Scan for the cell matching the given text and deliver its [x, y] coordinate at center. 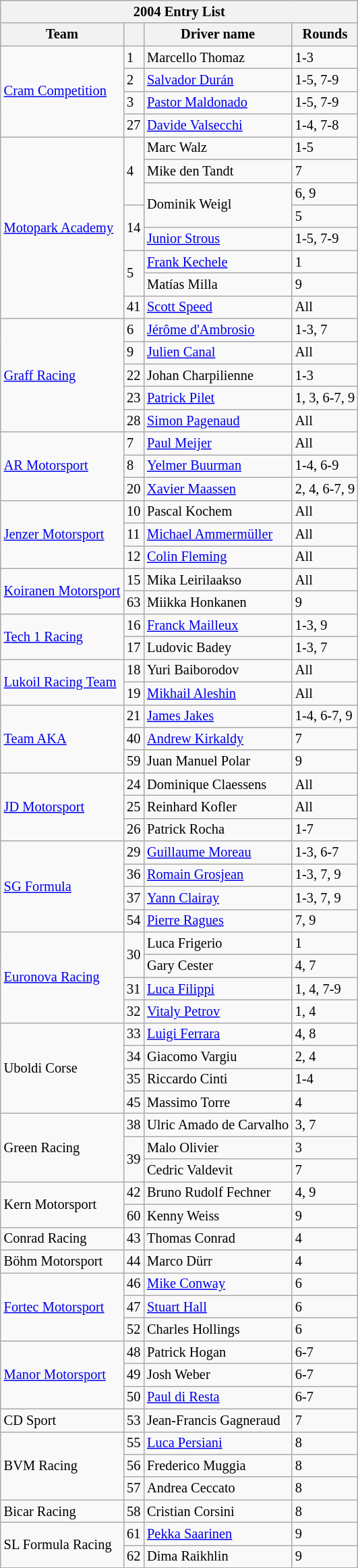
Frank Kechele [218, 262]
39 [133, 1158]
James Jakes [218, 716]
2 [133, 80]
Paul di Resta [218, 1397]
21 [133, 716]
34 [133, 1057]
42 [133, 1193]
Mika Leirilaakso [218, 580]
CD Sport [62, 1420]
52 [133, 1329]
Salvador Durán [218, 80]
31 [133, 989]
Böhm Motorsport [62, 1261]
Riccardo Cinti [218, 1079]
Andrea Ceccato [218, 1488]
1-3, 6-7 [325, 853]
Scott Speed [218, 307]
Fortec Motorsport [62, 1307]
Mike Conway [218, 1284]
Conrad Racing [62, 1239]
Motopark Academy [62, 227]
Giacomo Vargiu [218, 1057]
Paul Meijer [218, 443]
35 [133, 1079]
Jean-Francis Gagneraud [218, 1420]
18 [133, 670]
Davide Valsecchi [218, 126]
Charles Hollings [218, 1329]
55 [133, 1443]
45 [133, 1102]
25 [133, 807]
28 [133, 421]
1-4, 6-9 [325, 466]
Yuri Baiborodov [218, 670]
Luca Filippi [218, 989]
2004 Entry List [179, 11]
Romain Grosjean [218, 875]
Kern Motorsport [62, 1204]
Luigi Ferrara [218, 1034]
1-7 [325, 830]
62 [133, 1557]
1-4 [325, 1079]
Luca Frigerio [218, 943]
2, 4 [325, 1057]
Junior Strous [218, 239]
4, 7 [325, 966]
Mike den Tandt [218, 171]
33 [133, 1034]
3, 7 [325, 1125]
Andrew Kirkaldy [218, 738]
40 [133, 738]
19 [133, 693]
Bicar Racing [62, 1511]
41 [133, 307]
Pastor Maldonado [218, 103]
Michael Ammermüller [218, 534]
Marco Dürr [218, 1261]
Lukoil Racing Team [62, 682]
Franck Mailleux [218, 625]
6, 9 [325, 194]
59 [133, 761]
14 [133, 227]
38 [133, 1125]
54 [133, 921]
Gary Cester [218, 966]
Bruno Rudolf Fechner [218, 1193]
Jenzer Motorsport [62, 535]
7, 9 [325, 921]
Thomas Conrad [218, 1239]
1-4, 7-8 [325, 126]
Pascal Kochem [218, 512]
27 [133, 126]
Matías Milla [218, 284]
Ludovic Badey [218, 648]
17 [133, 648]
1-4, 6-7, 9 [325, 716]
Patrick Pilet [218, 398]
15 [133, 580]
Stuart Hall [218, 1307]
60 [133, 1216]
Tech 1 Racing [62, 636]
1, 4, 7-9 [325, 989]
47 [133, 1307]
20 [133, 489]
Yelmer Buurman [218, 466]
2, 4, 6-7, 9 [325, 489]
22 [133, 375]
63 [133, 602]
50 [133, 1397]
36 [133, 875]
46 [133, 1284]
Reinhard Kofler [218, 807]
Euronova Racing [62, 977]
Green Racing [62, 1147]
29 [133, 853]
32 [133, 1011]
61 [133, 1534]
SG Formula [62, 887]
Luca Persiani [218, 1443]
SL Formula Racing [62, 1544]
26 [133, 830]
12 [133, 557]
Miikka Honkanen [218, 602]
Marcello Thomaz [218, 57]
Josh Weber [218, 1375]
24 [133, 784]
Vitaly Petrov [218, 1011]
Driver name [218, 34]
43 [133, 1239]
44 [133, 1261]
AR Motorsport [62, 466]
Graff Racing [62, 375]
1-5 [325, 148]
Mikhail Aleshin [218, 693]
BVM Racing [62, 1466]
Frederico Muggia [218, 1465]
Jérôme d'Ambrosio [218, 330]
Team AKA [62, 738]
58 [133, 1511]
Dominique Claessens [218, 784]
JD Motorsport [62, 807]
Dima Raikhlin [218, 1557]
53 [133, 1420]
57 [133, 1488]
16 [133, 625]
Cram Competition [62, 92]
10 [133, 512]
48 [133, 1352]
Rounds [325, 34]
Marc Walz [218, 148]
Pierre Ragues [218, 921]
Pekka Saarinen [218, 1534]
Dominik Weigl [218, 205]
Patrick Rocha [218, 830]
56 [133, 1465]
30 [133, 954]
4, 9 [325, 1193]
Patrick Hogan [218, 1352]
Team [62, 34]
Malo Olivier [218, 1147]
1, 3, 6-7, 9 [325, 398]
Cristian Corsini [218, 1511]
Cedric Valdevit [218, 1170]
Johan Charpilienne [218, 375]
Manor Motorsport [62, 1374]
1, 4 [325, 1011]
Juan Manuel Polar [218, 761]
Yann Clairay [218, 898]
1-3, 9 [325, 625]
Xavier Maassen [218, 489]
Koiranen Motorsport [62, 591]
49 [133, 1375]
Guillaume Moreau [218, 853]
37 [133, 898]
Colin Fleming [218, 557]
Massimo Torre [218, 1102]
Uboldi Corse [62, 1068]
Ulric Amado de Carvalho [218, 1125]
11 [133, 534]
Simon Pagenaud [218, 421]
23 [133, 398]
Kenny Weiss [218, 1216]
4, 8 [325, 1034]
Julien Canal [218, 352]
